Return the [x, y] coordinate for the center point of the cell that contains the specified text.  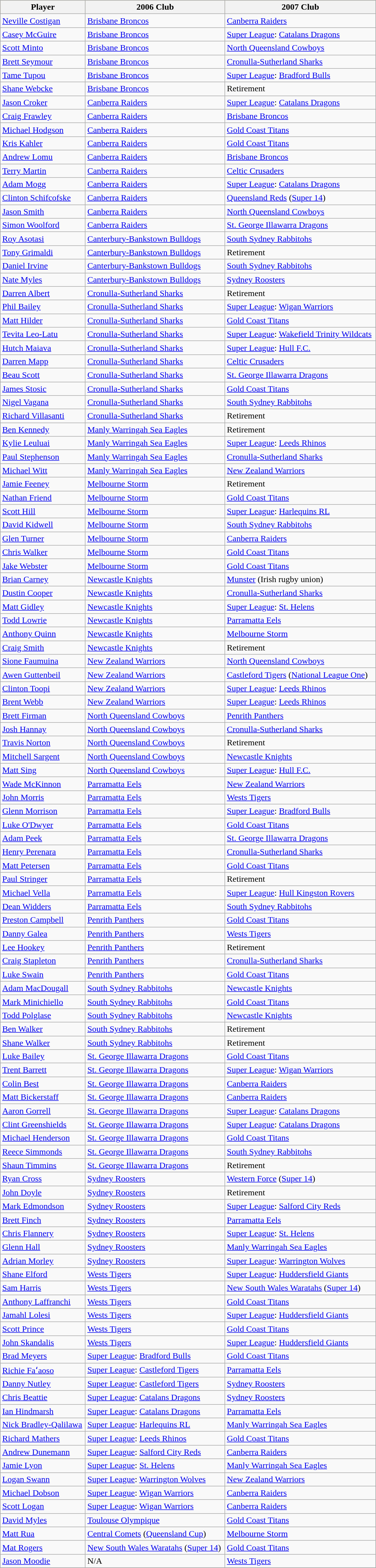
Brad Meyers [43, 1356]
Ian Hindmarsh [43, 1411]
Brett Finch [43, 1220]
Scott Hill [43, 511]
Tame Tupou [43, 75]
Adam Mogg [43, 184]
Roy Asotasi [43, 239]
Clint Greenshields [43, 1124]
Shane Webcke [43, 89]
Nick Bradley-Qalilawa [43, 1425]
Preston Campbell [43, 920]
Andrew Dunemann [43, 1452]
Nigel Vagana [43, 402]
Reece Simmonds [43, 1152]
Colin Best [43, 1084]
Matt Sing [43, 770]
Todd Lowrie [43, 620]
Shaun Timmins [43, 1165]
Aaron Gorrell [43, 1111]
Adam MacDougall [43, 988]
Craig Stapleton [43, 961]
Logan Swann [43, 1479]
Beau Scott [43, 375]
Anthony Laffranchi [43, 1302]
Western Force (Super 14) [300, 1179]
Matt Gidley [43, 607]
John Morris [43, 797]
Darren Mapp [43, 361]
Munster (Irish rugby union) [300, 579]
Michael Hodgson [43, 130]
Jason Smith [43, 212]
Travis Norton [43, 743]
Todd Polglase [43, 1015]
Phil Bailey [43, 307]
Matt Rua [43, 1534]
Luke Swain [43, 974]
Michael Witt [43, 470]
John Doyle [43, 1192]
Clinton Schifcofske [43, 198]
Anthony Quinn [43, 634]
Brett Firman [43, 716]
Mat Rogers [43, 1547]
Mark Minichiello [43, 1002]
Jason Moodie [43, 1561]
Glenn Hall [43, 1247]
Toulouse Olympique [155, 1520]
Clinton Toopi [43, 688]
Henry Perenara [43, 852]
David Myles [43, 1520]
Awen Guttenbeil [43, 675]
Paul Stringer [43, 879]
Michael Dobson [43, 1493]
Sione Faumuina [43, 661]
Glen Turner [43, 538]
Tevita Leo-Latu [43, 334]
Ben Kennedy [43, 430]
Danny Nutley [43, 1384]
Super League: Hull Kingston Rovers [300, 893]
Richard Villasanti [43, 416]
Shane Walker [43, 1043]
Matt Hilder [43, 320]
Andrew Lomu [43, 157]
Scott Logan [43, 1506]
Trent Barrett [43, 1070]
Chris Flannery [43, 1233]
Nathan Friend [43, 498]
2006 Club [155, 7]
Luke Bailey [43, 1056]
Jake Webster [43, 566]
Simon Woolford [43, 225]
Brian Carney [43, 579]
Glenn Morrison [43, 811]
Player [43, 7]
Darren Albert [43, 293]
Danny Galea [43, 934]
Kris Kahler [43, 143]
Michael Henderson [43, 1138]
Chris Walker [43, 552]
Central Comets (Queensland Cup) [155, 1534]
Dustin Cooper [43, 593]
Scott Prince [43, 1329]
Brent Webb [43, 702]
Adrian Morley [43, 1260]
Tony Grimaldi [43, 252]
Adam Peek [43, 838]
Mark Edmondson [43, 1206]
Craig Smith [43, 648]
John Skandalis [43, 1342]
Jamie Feeney [43, 484]
Terry Martin [43, 171]
Kylie Leuluai [43, 443]
Ben Walker [43, 1029]
James Stosic [43, 388]
Sam Harris [43, 1288]
Shane Elford [43, 1274]
Wade McKinnon [43, 784]
Ryan Cross [43, 1179]
Matt Bickerstaff [43, 1097]
2007 Club [300, 7]
Neville Costigan [43, 21]
Luke O'Dwyer [43, 824]
Nate Myles [43, 280]
Super League: Wakefield Trinity Wildcats [300, 334]
Hutch Maiava [43, 348]
Daniel Irvine [43, 266]
David Kidwell [43, 525]
Michael Vella [43, 893]
Dean Widders [43, 906]
Jamie Lyon [43, 1466]
Jason Croker [43, 102]
Richard Mathers [43, 1438]
Brett Seymour [43, 62]
N/A [155, 1561]
Chris Beattie [43, 1398]
Paul Stephenson [43, 457]
Casey McGuire [43, 34]
Mitchell Sargent [43, 756]
Richie Faʻaoso [43, 1370]
Scott Minto [43, 48]
Craig Frawley [43, 116]
Lee Hookey [43, 947]
Matt Petersen [43, 866]
Josh Hannay [43, 729]
Queensland Reds (Super 14) [300, 198]
Jamahl Lolesi [43, 1315]
Castleford Tigers (National League One) [300, 675]
